Provide the [X, Y] coordinate of the cell's center where the given text is located.  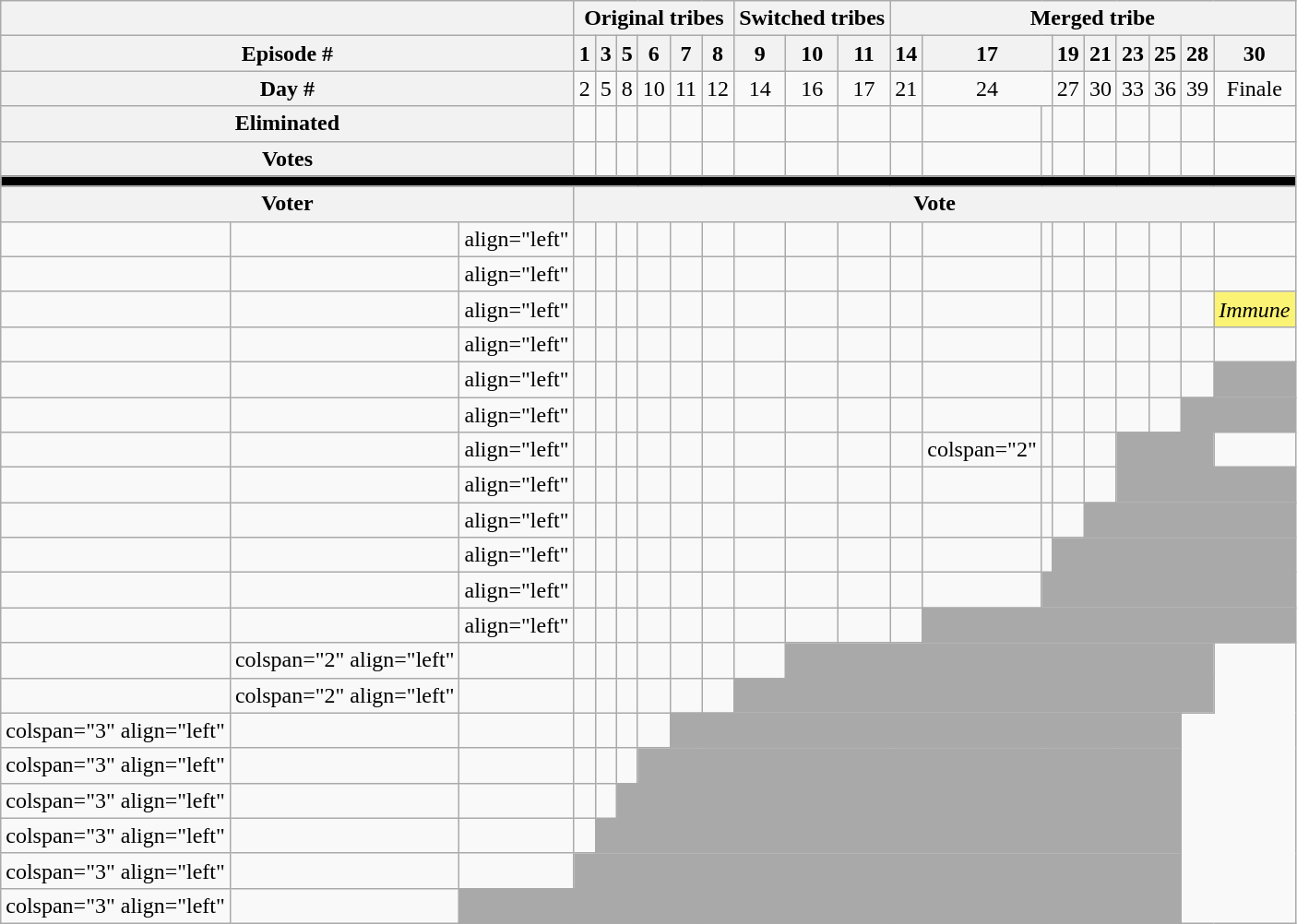
25 [1164, 53]
3 [605, 53]
Immune [1255, 309]
Eliminated [288, 124]
19 [1068, 53]
24 [987, 89]
16 [812, 89]
Finale [1255, 89]
33 [1133, 89]
Original tribes [653, 18]
23 [1133, 53]
9 [760, 53]
12 [718, 89]
28 [1197, 53]
Episode # [288, 53]
27 [1068, 89]
Voter [288, 204]
Day # [288, 89]
7 [685, 53]
Vote [934, 204]
36 [1164, 89]
Switched tribes [812, 18]
colspan="2" [982, 450]
1 [585, 53]
2 [585, 89]
Votes [288, 159]
39 [1197, 89]
6 [653, 53]
Merged tribe [1092, 18]
